Provide the (x, y) coordinate of the cell's center where the given text is located.  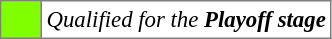
Qualified for the Playoff stage (186, 20)
